Determine the (x, y) coordinate at the center of the cell enclosing the given text.  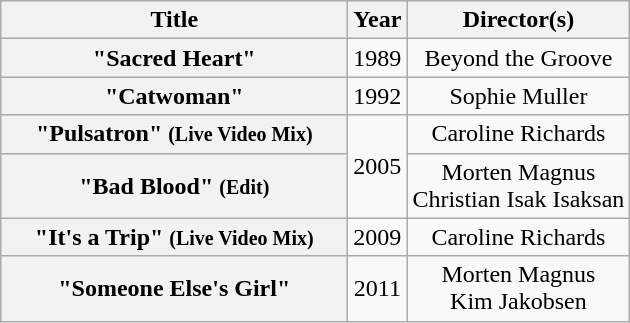
1989 (378, 58)
Year (378, 20)
2009 (378, 237)
"It's a Trip" (Live Video Mix) (174, 237)
2005 (378, 166)
Title (174, 20)
"Bad Blood" (Edit) (174, 186)
"Sacred Heart" (174, 58)
1992 (378, 96)
Morten MagnusChristian Isak Isaksan (518, 186)
"Someone Else's Girl" (174, 288)
Sophie Muller (518, 96)
2011 (378, 288)
"Pulsatron" (Live Video Mix) (174, 134)
"Catwoman" (174, 96)
Beyond the Groove (518, 58)
Director(s) (518, 20)
Morten MagnusKim Jakobsen (518, 288)
